Scan for the cell matching the given text and deliver its [X, Y] coordinate at center. 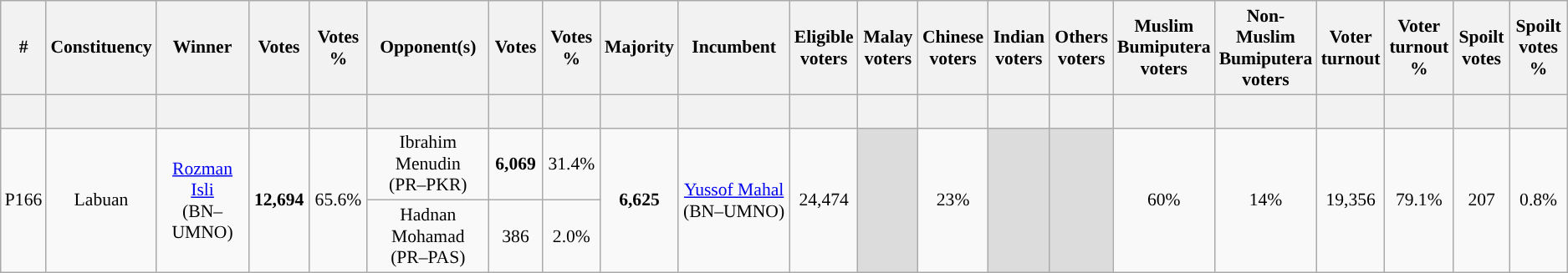
Winner [202, 48]
19,356 [1351, 200]
386 [515, 237]
P166 [23, 200]
Majority [639, 48]
12,694 [278, 200]
Incumbent [734, 48]
Indian voters [1019, 48]
Ibrahim Menudin(PR–PKR) [428, 164]
Labuan [100, 200]
Muslim Bumiputera voters [1164, 48]
24,474 [824, 200]
Eligible voters [824, 48]
Rozman Isli(BN–UMNO) [202, 200]
Non-Muslim Bumiputera voters [1266, 48]
31.4% [572, 164]
Opponent(s) [428, 48]
Voter turnout [1351, 48]
65.6% [338, 200]
Others voters [1081, 48]
Chinese voters [953, 48]
14% [1266, 200]
6,625 [639, 200]
Yussof Mahal(BN–UMNO) [734, 200]
Hadnan Mohamad(PR–PAS) [428, 237]
Spoilt votes % [1539, 48]
207 [1482, 200]
6,069 [515, 164]
Malay voters [888, 48]
2.0% [572, 237]
79.1% [1419, 200]
Spoilt votes [1482, 48]
23% [953, 200]
Constituency [100, 48]
60% [1164, 200]
Voter turnout % [1419, 48]
# [23, 48]
0.8% [1539, 200]
